From the cell containing the given text, extract its center point as (X, Y) coordinate. 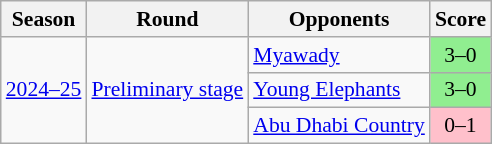
Young Elephants (339, 90)
Preliminary stage (167, 90)
Round (167, 19)
Abu Dhabi Country (339, 126)
0–1 (460, 126)
Myawady (339, 55)
2024–25 (44, 90)
Opponents (339, 19)
Score (460, 19)
Season (44, 19)
